Capture the cell that displays the provided text and extract its (x, y) central coordinate. 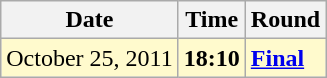
Final (285, 58)
Date (90, 20)
Time (212, 20)
October 25, 2011 (90, 58)
Round (285, 20)
18:10 (212, 58)
